Return the [X, Y] coordinate for the center point of the cell that contains the specified text.  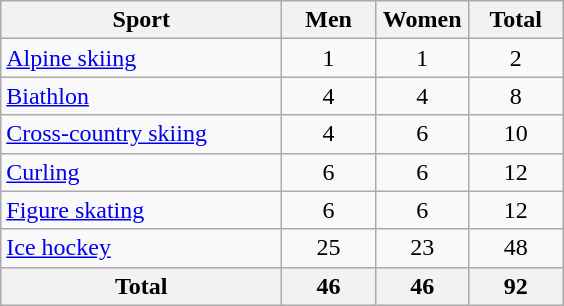
Ice hockey [142, 248]
92 [516, 286]
23 [422, 248]
48 [516, 248]
Sport [142, 20]
Figure skating [142, 210]
Men [329, 20]
Alpine skiing [142, 58]
8 [516, 96]
Biathlon [142, 96]
25 [329, 248]
10 [516, 134]
Cross-country skiing [142, 134]
Curling [142, 172]
Women [422, 20]
2 [516, 58]
